Provide the (x, y) coordinate of the cell's center where the given text is located.  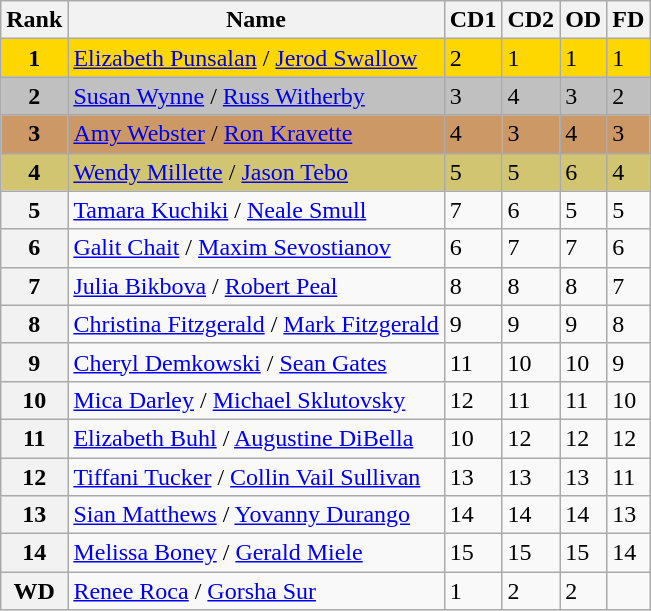
Amy Webster / Ron Kravette (256, 134)
Galit Chait / Maxim Sevostianov (256, 248)
CD1 (473, 20)
Christina Fitzgerald / Mark Fitzgerald (256, 324)
Tiffani Tucker / Collin Vail Sullivan (256, 477)
Sian Matthews / Yovanny Durango (256, 515)
OD (584, 20)
Name (256, 20)
WD (34, 591)
CD2 (531, 20)
FD (628, 20)
Susan Wynne / Russ Witherby (256, 96)
Elizabeth Buhl / Augustine DiBella (256, 438)
Wendy Millette / Jason Tebo (256, 172)
Julia Bikbova / Robert Peal (256, 286)
Tamara Kuchiki / Neale Smull (256, 210)
Melissa Boney / Gerald Miele (256, 553)
Rank (34, 20)
Mica Darley / Michael Sklutovsky (256, 400)
Renee Roca / Gorsha Sur (256, 591)
Elizabeth Punsalan / Jerod Swallow (256, 58)
Cheryl Demkowski / Sean Gates (256, 362)
